Identify which cell holds the provided text, then report its [x, y] central coordinate. 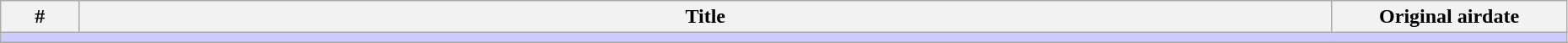
Title [705, 17]
Original airdate [1449, 17]
# [40, 17]
